Output the (x, y) coordinate of the center of the cell containing the given text.  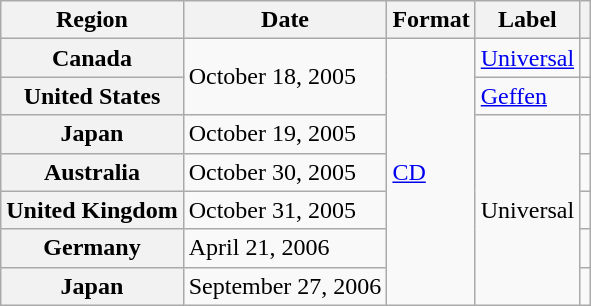
October 30, 2005 (285, 172)
October 19, 2005 (285, 134)
United States (92, 96)
October 18, 2005 (285, 77)
Australia (92, 172)
Canada (92, 58)
September 27, 2006 (285, 286)
Germany (92, 248)
April 21, 2006 (285, 248)
CD (431, 172)
Format (431, 20)
Label (527, 20)
United Kingdom (92, 210)
October 31, 2005 (285, 210)
Geffen (527, 96)
Date (285, 20)
Region (92, 20)
